Scan for the cell matching the given text and deliver its [x, y] coordinate at center. 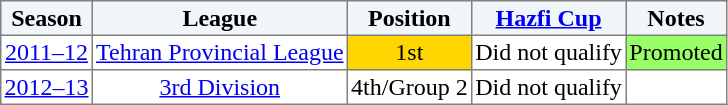
Promoted [676, 52]
League [220, 18]
2012–13 [47, 87]
Notes [676, 18]
Position [409, 18]
2011–12 [47, 52]
3rd Division [220, 87]
1st [409, 52]
Tehran Provincial League [220, 52]
Hazfi Cup [548, 18]
4th/Group 2 [409, 87]
Season [47, 18]
